Search for the cell housing the specified text and yield its (X, Y) center coordinate. 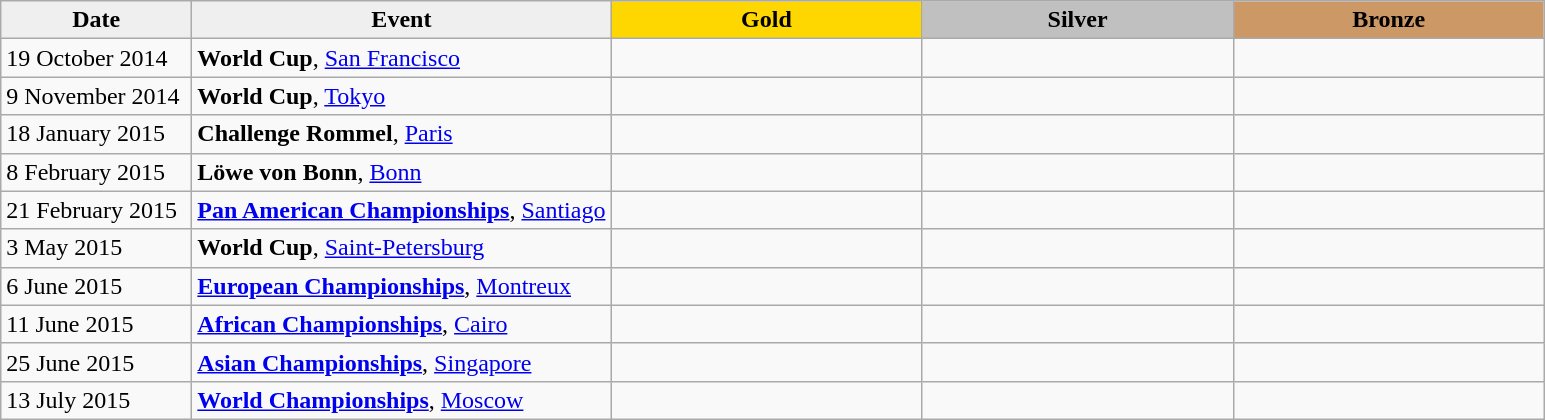
Löwe von Bonn, Bonn (402, 172)
9 November 2014 (96, 96)
Challenge Rommel, Paris (402, 134)
Bronze (1388, 20)
19 October 2014 (96, 58)
11 June 2015 (96, 324)
25 June 2015 (96, 362)
African Championships, Cairo (402, 324)
European Championships, Montreux (402, 286)
World Cup, Tokyo (402, 96)
Pan American Championships, Santiago (402, 210)
Gold (766, 20)
13 July 2015 (96, 400)
21 February 2015 (96, 210)
World Championships, Moscow (402, 400)
Event (402, 20)
3 May 2015 (96, 248)
18 January 2015 (96, 134)
8 February 2015 (96, 172)
Silver (1078, 20)
World Cup, San Francisco (402, 58)
Asian Championships, Singapore (402, 362)
World Cup, Saint-Petersburg (402, 248)
Date (96, 20)
6 June 2015 (96, 286)
